For the text-containing cell, return its midpoint in [x, y] coordinate format. 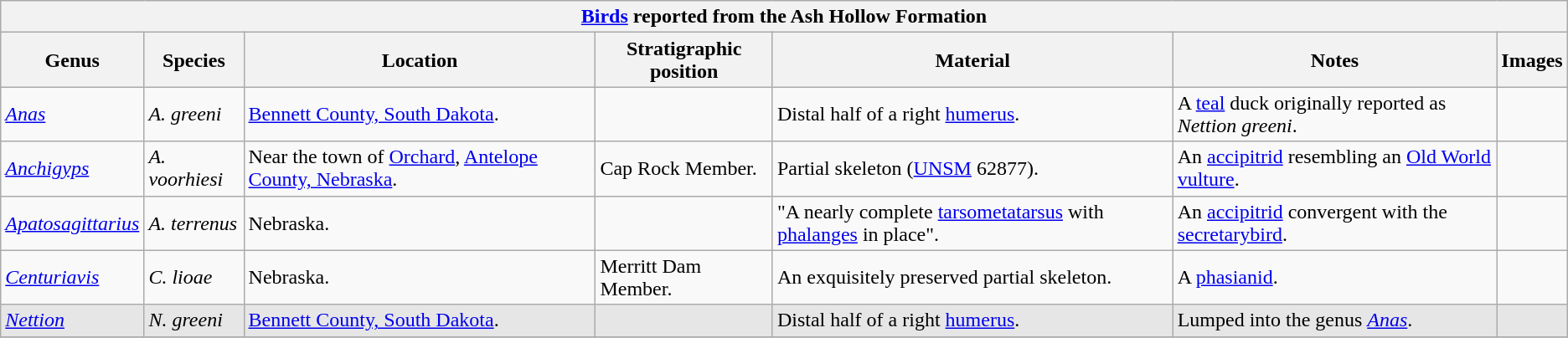
Stratigraphic position [683, 60]
Species [194, 60]
Apatosagittarius [72, 223]
Anas [72, 114]
Material [972, 60]
Merritt Dam Member. [683, 278]
Images [1532, 60]
A teal duck originally reported as Nettion greeni. [1335, 114]
Location [420, 60]
"A nearly complete tarsometatarsus with phalanges in place". [972, 223]
Centuriavis [72, 278]
Lumped into the genus Anas. [1335, 320]
An exquisitely preserved partial skeleton. [972, 278]
C. lioae [194, 278]
Cap Rock Member. [683, 169]
Partial skeleton (UNSM 62877). [972, 169]
Near the town of Orchard, Antelope County, Nebraska. [420, 169]
A. voorhiesi [194, 169]
Notes [1335, 60]
Genus [72, 60]
A. greeni [194, 114]
N. greeni [194, 320]
Birds reported from the Ash Hollow Formation [784, 17]
Nettion [72, 320]
A phasianid. [1335, 278]
An accipitrid convergent with the secretarybird. [1335, 223]
An accipitrid resembling an Old World vulture. [1335, 169]
Anchigyps [72, 169]
A. terrenus [194, 223]
